Find where the given text appears and provide that cell's center as [X, Y] coordinate. 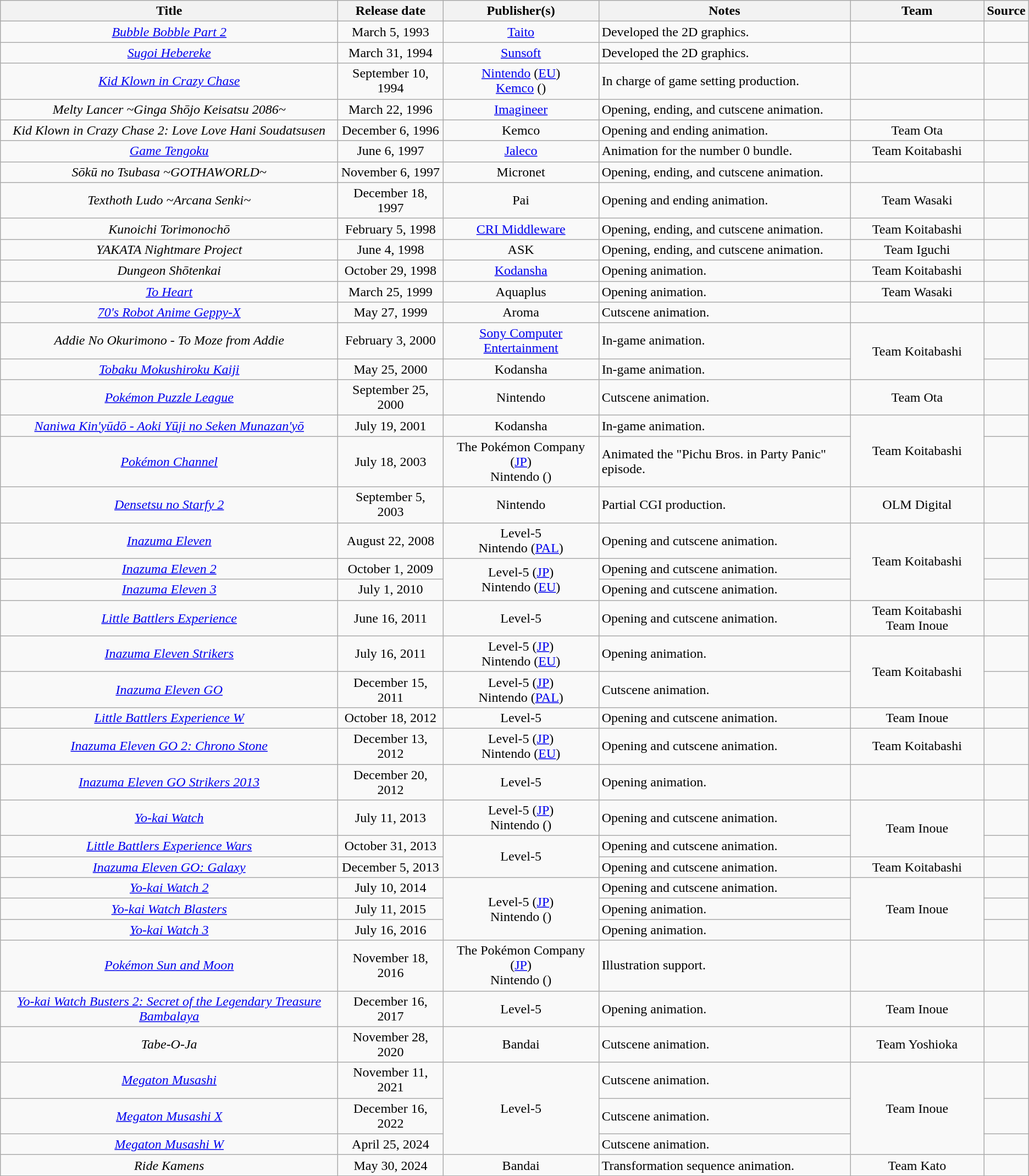
Densetsu no Starfy 2 [169, 504]
Sugoi Hebereke [169, 53]
Transformation sequence animation. [724, 1165]
February 3, 2000 [390, 341]
July 10, 2014 [390, 888]
Pokémon Sun and Moon [169, 966]
Tabe-O-Ja [169, 1044]
July 11, 2013 [390, 818]
Inazuma Eleven Strikers [169, 654]
Sunsoft [521, 53]
Yo-kai Watch 2 [169, 888]
Yo-kai Watch Blasters [169, 909]
Kemco [521, 130]
Texthoth Ludo ~Arcana Senki~ [169, 200]
Melty Lancer ~Ginga Shōjo Keisatsu 2086~ [169, 109]
April 25, 2024 [390, 1144]
Dungeon Shōtenkai [169, 270]
Little Battlers Experience [169, 618]
Inazuma Eleven GO Strikers 2013 [169, 781]
December 6, 1996 [390, 130]
Kunoichi Torimonochō [169, 229]
July 1, 2010 [390, 590]
Jaleco [521, 151]
November 18, 2016 [390, 966]
December 16, 2017 [390, 1009]
May 27, 1999 [390, 313]
Team Iguchi [917, 249]
Aquaplus [521, 292]
Nintendo (EU)Kemco () [521, 81]
July 18, 2003 [390, 462]
September 10, 1994 [390, 81]
May 25, 2000 [390, 369]
Animated the "Pichu Bros. in Party Panic" episode. [724, 462]
OLM Digital [917, 504]
September 25, 2000 [390, 398]
Game Tengoku [169, 151]
Inazuma Eleven 3 [169, 590]
November 11, 2021 [390, 1080]
May 30, 2024 [390, 1165]
Yo-kai Watch [169, 818]
Publisher(s) [521, 11]
Taito [521, 32]
July 16, 2011 [390, 654]
November 28, 2020 [390, 1044]
Megaton Musashi [169, 1080]
Micronet [521, 172]
July 16, 2016 [390, 930]
October 1, 2009 [390, 569]
September 5, 2003 [390, 504]
Partial CGI production. [724, 504]
December 15, 2011 [390, 689]
Team [917, 11]
Ride Kamens [169, 1165]
Sony Computer Entertainment [521, 341]
Imagineer [521, 109]
Team Yoshioka [917, 1044]
March 22, 1996 [390, 109]
December 5, 2013 [390, 867]
October 18, 2012 [390, 718]
June 6, 1997 [390, 151]
December 13, 2012 [390, 746]
Megaton Musashi W [169, 1144]
Yo-kai Watch Busters 2: Secret of the Legendary Treasure Bambalaya [169, 1009]
Level-5Nintendo (PAL) [521, 541]
Pokémon Channel [169, 462]
ASK [521, 249]
Aroma [521, 313]
Team Kato [917, 1165]
June 16, 2011 [390, 618]
Inazuma Eleven GO [169, 689]
Animation for the number 0 bundle. [724, 151]
December 16, 2022 [390, 1116]
Sōkū no Tsubasa ~GOTHAWORLD~ [169, 172]
Bubble Bobble Part 2 [169, 32]
Megaton Musashi X [169, 1116]
Little Battlers Experience W [169, 718]
Inazuma Eleven GO: Galaxy [169, 867]
Addie No Okurimono - To Moze from Addie [169, 341]
July 11, 2015 [390, 909]
CRI Middleware [521, 229]
February 5, 1998 [390, 229]
March 5, 1993 [390, 32]
Little Battlers Experience Wars [169, 846]
December 20, 2012 [390, 781]
Naniwa Kin'yūdō - Aoki Yūji no Seken Munazan'yō [169, 426]
Team KoitabashiTeam Inoue [917, 618]
March 31, 1994 [390, 53]
Title [169, 11]
YAKATA Nightmare Project [169, 249]
Pokémon Puzzle League [169, 398]
Inazuma Eleven [169, 541]
Yo-kai Watch 3 [169, 930]
Inazuma Eleven GO 2: Chrono Stone [169, 746]
August 22, 2008 [390, 541]
70's Robot Anime Geppy-X [169, 313]
November 6, 1997 [390, 172]
Inazuma Eleven 2 [169, 569]
Kid Klown in Crazy Chase 2: Love Love Hani Soudatsusen [169, 130]
December 18, 1997 [390, 200]
Level-5 (JP)Nintendo (PAL) [521, 689]
October 31, 2013 [390, 846]
In charge of game setting production. [724, 81]
Illustration support. [724, 966]
Pai [521, 200]
June 4, 1998 [390, 249]
Tobaku Mokushiroku Kaiji [169, 369]
Notes [724, 11]
To Heart [169, 292]
Release date [390, 11]
March 25, 1999 [390, 292]
Source [1006, 11]
October 29, 1998 [390, 270]
July 19, 2001 [390, 426]
Kid Klown in Crazy Chase [169, 81]
